From the cell containing the given text, extract its center point as [x, y] coordinate. 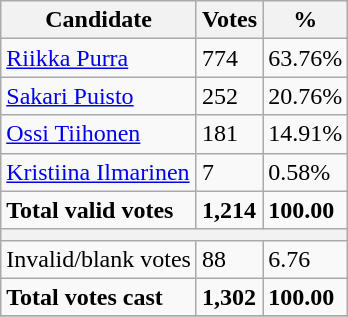
1,302 [229, 297]
Ossi Tiihonen [99, 134]
0.58% [306, 172]
% [306, 20]
Candidate [99, 20]
Votes [229, 20]
774 [229, 58]
Invalid/blank votes [99, 259]
Total votes cast [99, 297]
Riikka Purra [99, 58]
63.76% [306, 58]
Sakari Puisto [99, 96]
Kristiina Ilmarinen [99, 172]
88 [229, 259]
Total valid votes [99, 210]
20.76% [306, 96]
14.91% [306, 134]
252 [229, 96]
181 [229, 134]
7 [229, 172]
6.76 [306, 259]
1,214 [229, 210]
